Return (X, Y) of the center of cell containing provided text 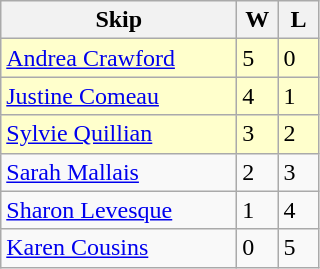
Justine Comeau (119, 96)
Sharon Levesque (119, 210)
Sylvie Quillian (119, 134)
Skip (119, 20)
W (258, 20)
Sarah Mallais (119, 172)
Andrea Crawford (119, 58)
L (298, 20)
Karen Cousins (119, 248)
